Search for the cell housing the specified text and yield its (X, Y) center coordinate. 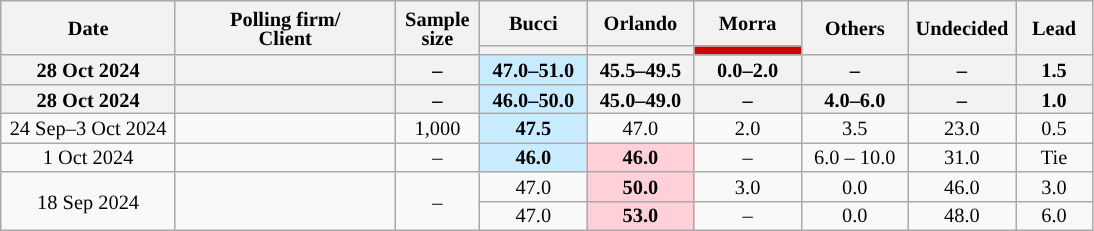
Bucci (534, 22)
2.0 (748, 128)
53.0 (640, 216)
31.0 (962, 156)
Date (88, 28)
Undecided (962, 28)
47.5 (534, 128)
Polling firm/Client (285, 28)
Others (854, 28)
Orlando (640, 22)
6.0 – 10.0 (854, 156)
48.0 (962, 216)
0.0–2.0 (748, 70)
23.0 (962, 128)
45.5–49.5 (640, 70)
45.0–49.0 (640, 98)
Lead (1054, 28)
Sample size (438, 28)
4.0–6.0 (854, 98)
1 Oct 2024 (88, 156)
1,000 (438, 128)
46.0–50.0 (534, 98)
1.0 (1054, 98)
50.0 (640, 186)
24 Sep–3 Oct 2024 (88, 128)
18 Sep 2024 (88, 201)
0.5 (1054, 128)
3.5 (854, 128)
1.5 (1054, 70)
6.0 (1054, 216)
47.0–51.0 (534, 70)
Morra (748, 22)
Tie (1054, 156)
